Determine the (x, y) coordinate at the center of the cell enclosing the given text.  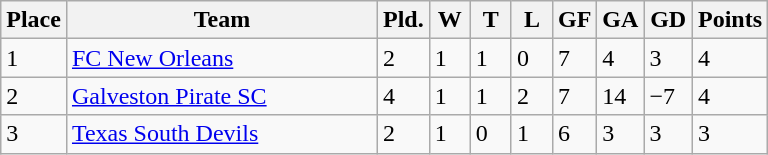
L (532, 20)
GD (668, 20)
Texas South Devils (222, 134)
GF (574, 20)
Team (222, 20)
Galveston Pirate SC (222, 96)
Points (730, 20)
−7 (668, 96)
GA (620, 20)
T (490, 20)
Place (34, 20)
6 (574, 134)
Pld. (404, 20)
W (450, 20)
FC New Orleans (222, 58)
14 (620, 96)
